Output the (X, Y) coordinate of the center of the cell containing the given text.  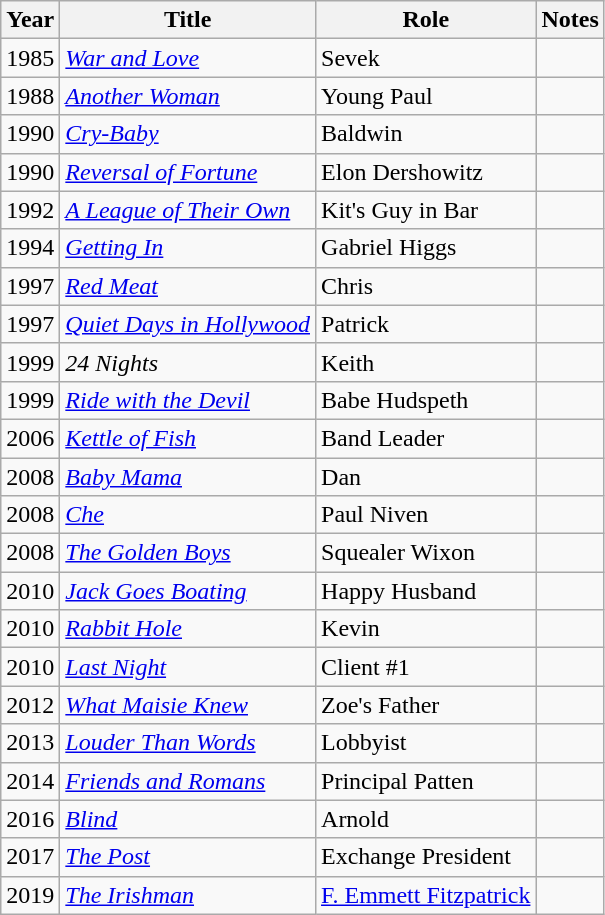
Cry-Baby (188, 134)
Keith (426, 362)
Rabbit Hole (188, 629)
1992 (30, 210)
Blind (188, 819)
The Irishman (188, 895)
Getting In (188, 248)
Elon Dershowitz (426, 172)
Kevin (426, 629)
1994 (30, 248)
Gabriel Higgs (426, 248)
2006 (30, 438)
Reversal of Fortune (188, 172)
Lobbyist (426, 743)
Baldwin (426, 134)
Role (426, 20)
24 Nights (188, 362)
Client #1 (426, 667)
Kettle of Fish (188, 438)
Band Leader (426, 438)
Baby Mama (188, 477)
Sevek (426, 58)
Last Night (188, 667)
The Post (188, 857)
Paul Niven (426, 515)
Quiet Days in Hollywood (188, 324)
Exchange President (426, 857)
Year (30, 20)
2019 (30, 895)
2017 (30, 857)
War and Love (188, 58)
Friends and Romans (188, 781)
2016 (30, 819)
1985 (30, 58)
Babe Hudspeth (426, 400)
Arnold (426, 819)
Chris (426, 286)
Red Meat (188, 286)
Patrick (426, 324)
Zoe's Father (426, 705)
Kit's Guy in Bar (426, 210)
What Maisie Knew (188, 705)
Jack Goes Boating (188, 591)
Louder Than Words (188, 743)
Title (188, 20)
2014 (30, 781)
F. Emmett Fitzpatrick (426, 895)
Principal Patten (426, 781)
Happy Husband (426, 591)
Che (188, 515)
2012 (30, 705)
1988 (30, 96)
Young Paul (426, 96)
Dan (426, 477)
Ride with the Devil (188, 400)
The Golden Boys (188, 553)
Squealer Wixon (426, 553)
A League of Their Own (188, 210)
Another Woman (188, 96)
Notes (570, 20)
2013 (30, 743)
